Return (X, Y) of the center of cell containing provided text 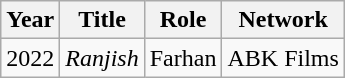
Farhan (183, 58)
ABK Films (283, 58)
Ranjish (102, 58)
Title (102, 20)
Role (183, 20)
Network (283, 20)
2022 (30, 58)
Year (30, 20)
